Locate the cell with the specified text and output its (X, Y) center coordinate. 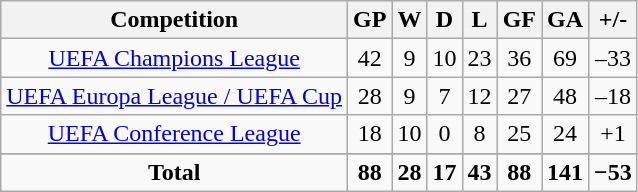
Total (174, 172)
12 (480, 96)
0 (444, 134)
141 (566, 172)
UEFA Conference League (174, 134)
–18 (614, 96)
L (480, 20)
36 (519, 58)
Competition (174, 20)
24 (566, 134)
GA (566, 20)
GP (370, 20)
8 (480, 134)
+1 (614, 134)
UEFA Champions League (174, 58)
7 (444, 96)
43 (480, 172)
48 (566, 96)
17 (444, 172)
GF (519, 20)
W (410, 20)
27 (519, 96)
–33 (614, 58)
42 (370, 58)
25 (519, 134)
18 (370, 134)
+/- (614, 20)
23 (480, 58)
−53 (614, 172)
D (444, 20)
UEFA Europa League / UEFA Cup (174, 96)
69 (566, 58)
